Capture the cell that displays the provided text and extract its (x, y) central coordinate. 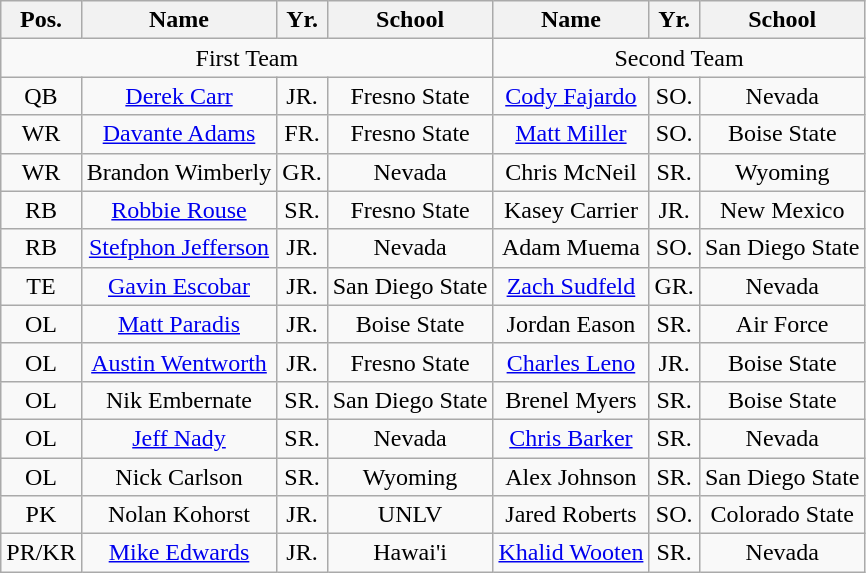
Nik Embernate (179, 400)
UNLV (410, 515)
QB (41, 96)
Mike Edwards (179, 553)
Cody Fajardo (571, 96)
Chris McNeil (571, 172)
New Mexico (782, 210)
Second Team (679, 58)
Air Force (782, 324)
Davante Adams (179, 134)
Pos. (41, 20)
Derek Carr (179, 96)
Khalid Wooten (571, 553)
Nolan Kohorst (179, 515)
Robbie Rouse (179, 210)
Nick Carlson (179, 477)
Brenel Myers (571, 400)
Adam Muema (571, 248)
PK (41, 515)
Jared Roberts (571, 515)
FR. (302, 134)
Brandon Wimberly (179, 172)
Colorado State (782, 515)
First Team (247, 58)
Hawai'i (410, 553)
Kasey Carrier (571, 210)
Alex Johnson (571, 477)
Chris Barker (571, 438)
Jeff Nady (179, 438)
Gavin Escobar (179, 286)
Jordan Eason (571, 324)
Charles Leno (571, 362)
Matt Miller (571, 134)
PR/KR (41, 553)
Stefphon Jefferson (179, 248)
Matt Paradis (179, 324)
Austin Wentworth (179, 362)
Zach Sudfeld (571, 286)
TE (41, 286)
